Locate the cell with the specified text and output its [X, Y] center coordinate. 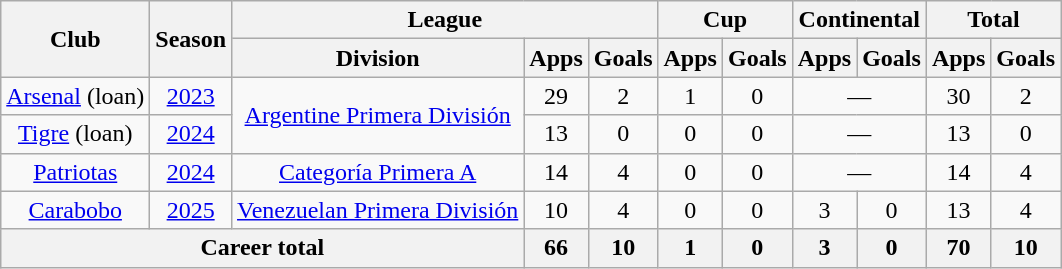
Categoría Primera A [378, 172]
2025 [191, 210]
2023 [191, 96]
Patriotas [76, 172]
League [445, 20]
Argentine Primera División [378, 115]
Tigre (loan) [76, 134]
30 [958, 96]
70 [958, 248]
Division [378, 58]
66 [556, 248]
Arsenal (loan) [76, 96]
Venezuelan Primera División [378, 210]
Continental [859, 20]
Season [191, 39]
Cup [725, 20]
Career total [262, 248]
Carabobo [76, 210]
Club [76, 39]
Total [993, 20]
29 [556, 96]
